Search for the cell housing the specified text and yield its [x, y] center coordinate. 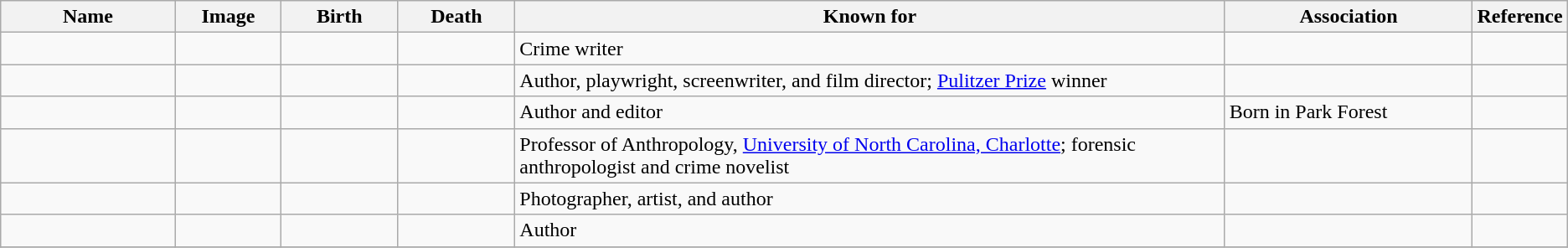
Crime writer [869, 49]
Death [456, 17]
Author [869, 230]
Photographer, artist, and author [869, 199]
Born in Park Forest [1349, 112]
Professor of Anthropology, University of North Carolina, Charlotte; forensic anthropologist and crime novelist [869, 156]
Association [1349, 17]
Reference [1519, 17]
Known for [869, 17]
Author, playwright, screenwriter, and film director; Pulitzer Prize winner [869, 80]
Name [88, 17]
Image [228, 17]
Author and editor [869, 112]
Birth [340, 17]
